For the text-containing cell, return its midpoint in (x, y) coordinate format. 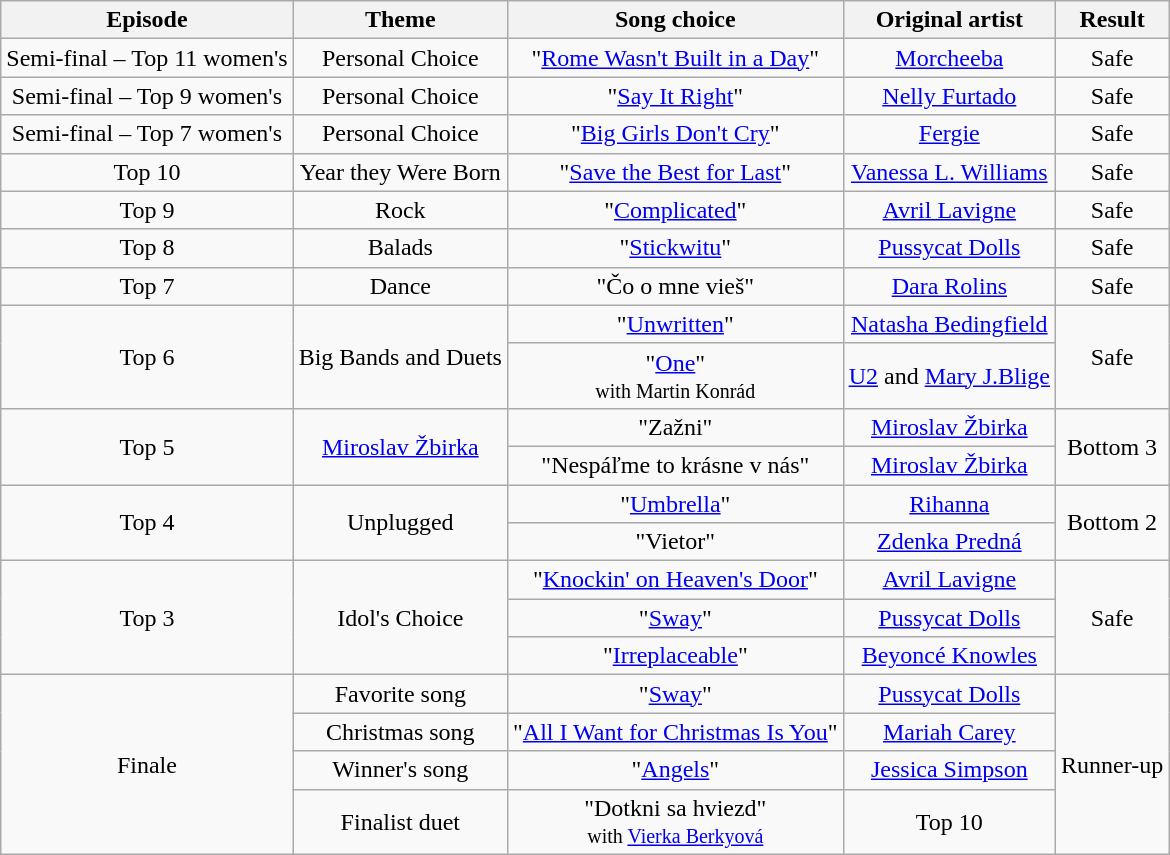
Fergie (949, 134)
Semi-final – Top 11 women's (147, 58)
Bottom 2 (1112, 522)
"Save the Best for Last" (675, 172)
Original artist (949, 20)
Theme (400, 20)
"One" with Martin Konrád (675, 376)
"Dotkni sa hviezd" with Vierka Berkyová (675, 822)
"Knockin' on Heaven's Door" (675, 580)
Song choice (675, 20)
Top 9 (147, 210)
"Rome Wasn't Built in a Day" (675, 58)
Top 8 (147, 248)
"Unwritten" (675, 324)
Top 6 (147, 356)
Result (1112, 20)
Semi-final – Top 7 women's (147, 134)
Dara Rolins (949, 286)
"All I Want for Christmas Is You" (675, 732)
Christmas song (400, 732)
"Vietor" (675, 542)
Dance (400, 286)
Idol's Choice (400, 618)
Finalist duet (400, 822)
U2 and Mary J.Blige (949, 376)
Favorite song (400, 694)
Nelly Furtado (949, 96)
Natasha Bedingfield (949, 324)
Top 7 (147, 286)
Zdenka Predná (949, 542)
Top 5 (147, 446)
Rihanna (949, 503)
"Nespáľme to krásne v nás" (675, 465)
"Big Girls Don't Cry" (675, 134)
Semi-final – Top 9 women's (147, 96)
Finale (147, 764)
Runner-up (1112, 764)
"Čo o mne vieš" (675, 286)
"Umbrella" (675, 503)
"Angels" (675, 770)
Bottom 3 (1112, 446)
"Complicated" (675, 210)
Jessica Simpson (949, 770)
Balads (400, 248)
Winner's song (400, 770)
Episode (147, 20)
"Say It Right" (675, 96)
Year they Were Born (400, 172)
Big Bands and Duets (400, 356)
Rock (400, 210)
Top 4 (147, 522)
Morcheeba (949, 58)
"Stickwitu" (675, 248)
"Zažni" (675, 427)
Top 3 (147, 618)
"Irreplaceable" (675, 656)
Unplugged (400, 522)
Beyoncé Knowles (949, 656)
Vanessa L. Williams (949, 172)
Mariah Carey (949, 732)
